Extract the [X, Y] coordinate from the center of the cell holding the provided text.  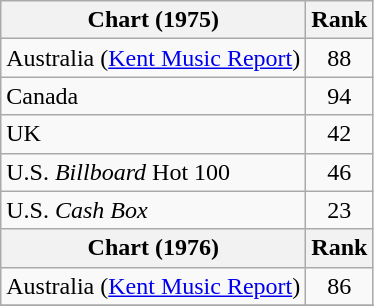
86 [340, 286]
U.S. Billboard Hot 100 [154, 172]
Canada [154, 96]
42 [340, 134]
UK [154, 134]
23 [340, 210]
Chart (1976) [154, 248]
88 [340, 58]
46 [340, 172]
U.S. Cash Box [154, 210]
Chart (1975) [154, 20]
94 [340, 96]
